Provide the [X, Y] coordinate of the cell's center where the given text is located.  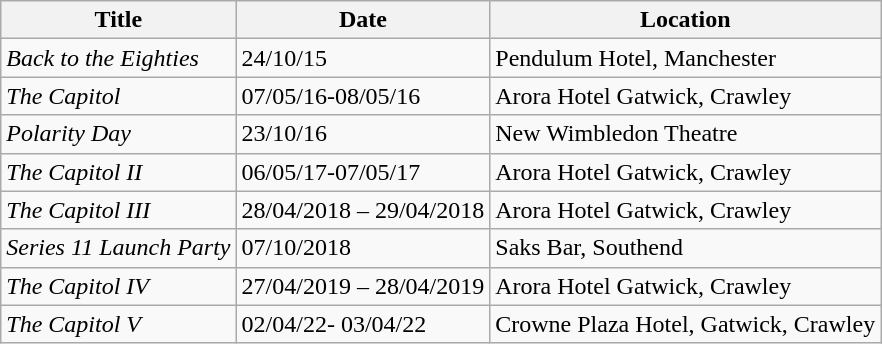
07/10/2018 [363, 248]
Crowne Plaza Hotel, Gatwick, Crawley [686, 324]
Polarity Day [118, 134]
Title [118, 20]
Pendulum Hotel, Manchester [686, 58]
Back to the Eighties [118, 58]
02/04/22- 03/04/22 [363, 324]
24/10/15 [363, 58]
The Capitol V [118, 324]
The Capitol [118, 96]
New Wimbledon Theatre [686, 134]
The Capitol IV [118, 286]
Location [686, 20]
23/10/16 [363, 134]
The Capitol III [118, 210]
06/05/17-07/05/17 [363, 172]
Saks Bar, Southend [686, 248]
27/04/2019 – 28/04/2019 [363, 286]
28/04/2018 – 29/04/2018 [363, 210]
The Capitol II [118, 172]
07/05/16-08/05/16 [363, 96]
Date [363, 20]
Series 11 Launch Party [118, 248]
